Pinpoint the cell where the given text exists, returning its [X, Y] midpoint coordinate. 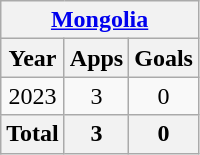
Goals [164, 58]
Year [33, 58]
Apps [96, 58]
Mongolia [100, 20]
Total [33, 134]
2023 [33, 96]
